Return the (X, Y) coordinate for the center point of the cell that contains the specified text.  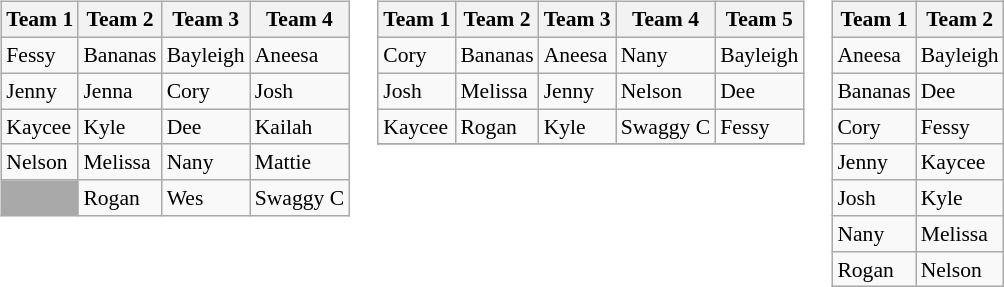
Wes (206, 198)
Team 5 (759, 20)
Mattie (300, 162)
Jenna (120, 91)
Kailah (300, 127)
